Locate the cell with the specified text and output its (X, Y) center coordinate. 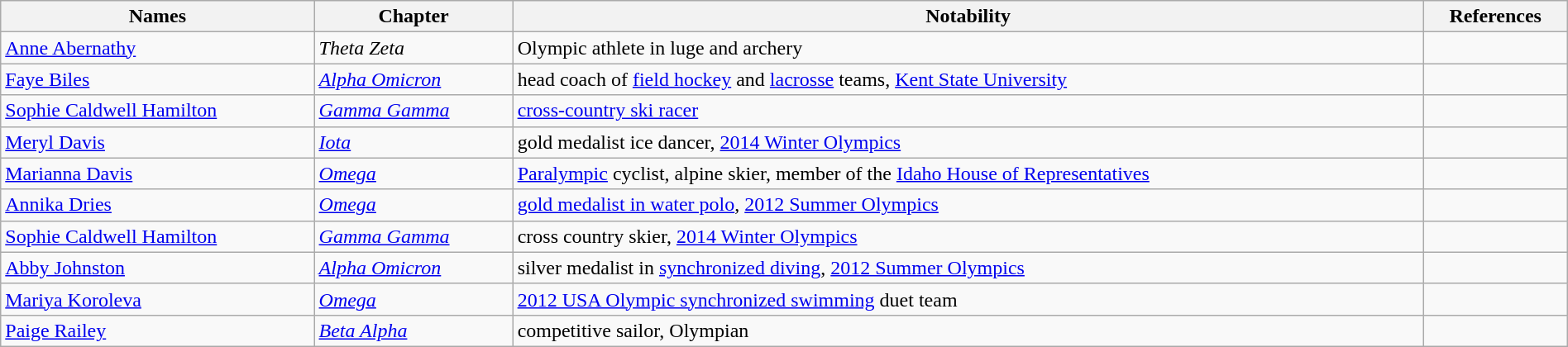
Annika Dries (157, 205)
cross country skier, 2014 Winter Olympics (968, 236)
Notability (968, 17)
2012 USA Olympic synchronized swimming duet team (968, 299)
Abby Johnston (157, 268)
References (1495, 17)
Mariya Koroleva (157, 299)
Beta Alpha (414, 330)
Olympic athlete in luge and archery (968, 48)
gold medalist ice dancer, 2014 Winter Olympics (968, 142)
Anne Abernathy (157, 48)
Chapter (414, 17)
cross-country ski racer (968, 111)
Theta Zeta (414, 48)
silver medalist in synchronized diving, 2012 Summer Olympics (968, 268)
Paige Railey (157, 330)
Paralympic cyclist, alpine skier, member of the Idaho House of Representatives (968, 173)
Faye Biles (157, 79)
Names (157, 17)
Iota (414, 142)
head coach of field hockey and lacrosse teams, Kent State University (968, 79)
competitive sailor, Olympian (968, 330)
Meryl Davis (157, 142)
gold medalist in water polo, 2012 Summer Olympics (968, 205)
Marianna Davis (157, 173)
